Return [X, Y] of the center of cell containing provided text 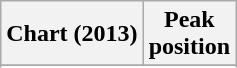
Peakposition [189, 34]
Chart (2013) [72, 34]
